Capture the cell that displays the provided text and extract its [X, Y] central coordinate. 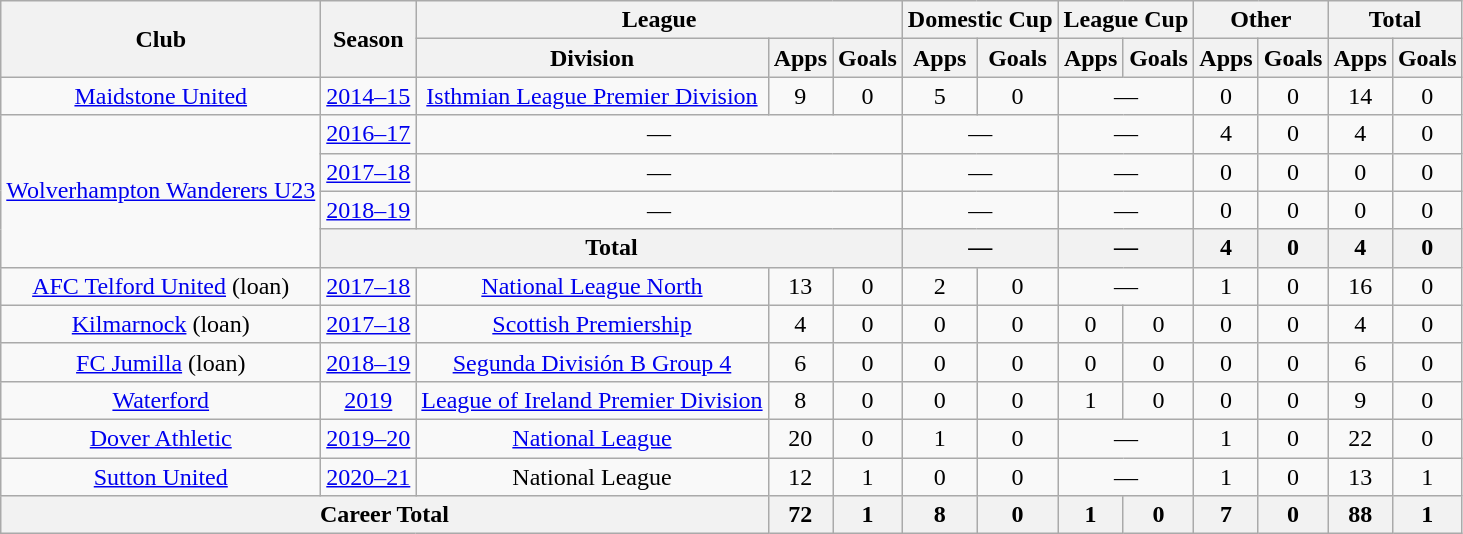
Season [368, 39]
League Cup [1126, 20]
Scottish Premiership [592, 324]
2020–21 [368, 477]
Kilmarnock (loan) [161, 324]
Division [592, 58]
Domestic Cup [980, 20]
League [659, 20]
Isthmian League Premier Division [592, 96]
14 [1360, 96]
2019 [368, 400]
Other [1261, 20]
88 [1360, 515]
National League North [592, 286]
20 [800, 438]
FC Jumilla (loan) [161, 362]
Sutton United [161, 477]
2 [940, 286]
5 [940, 96]
Career Total [384, 515]
AFC Telford United (loan) [161, 286]
2014–15 [368, 96]
Club [161, 39]
72 [800, 515]
22 [1360, 438]
16 [1360, 286]
Wolverhampton Wanderers U23 [161, 191]
Dover Athletic [161, 438]
Segunda División B Group 4 [592, 362]
7 [1226, 515]
League of Ireland Premier Division [592, 400]
12 [800, 477]
2019–20 [368, 438]
Waterford [161, 400]
2016–17 [368, 134]
Maidstone United [161, 96]
